Provide the [x, y] coordinate of the cell's center where the given text is located.  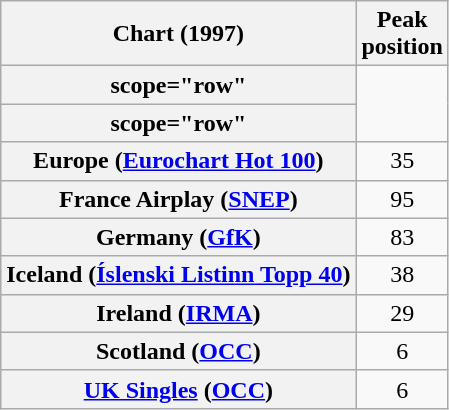
Scotland (OCC) [178, 351]
29 [402, 313]
France Airplay (SNEP) [178, 199]
83 [402, 237]
Ireland (IRMA) [178, 313]
UK Singles (OCC) [178, 389]
Germany (GfK) [178, 237]
Europe (Eurochart Hot 100) [178, 161]
38 [402, 275]
Peakposition [402, 34]
35 [402, 161]
95 [402, 199]
Chart (1997) [178, 34]
Iceland (Íslenski Listinn Topp 40) [178, 275]
